Return the [x, y] coordinate for the center point of the cell that contains the specified text.  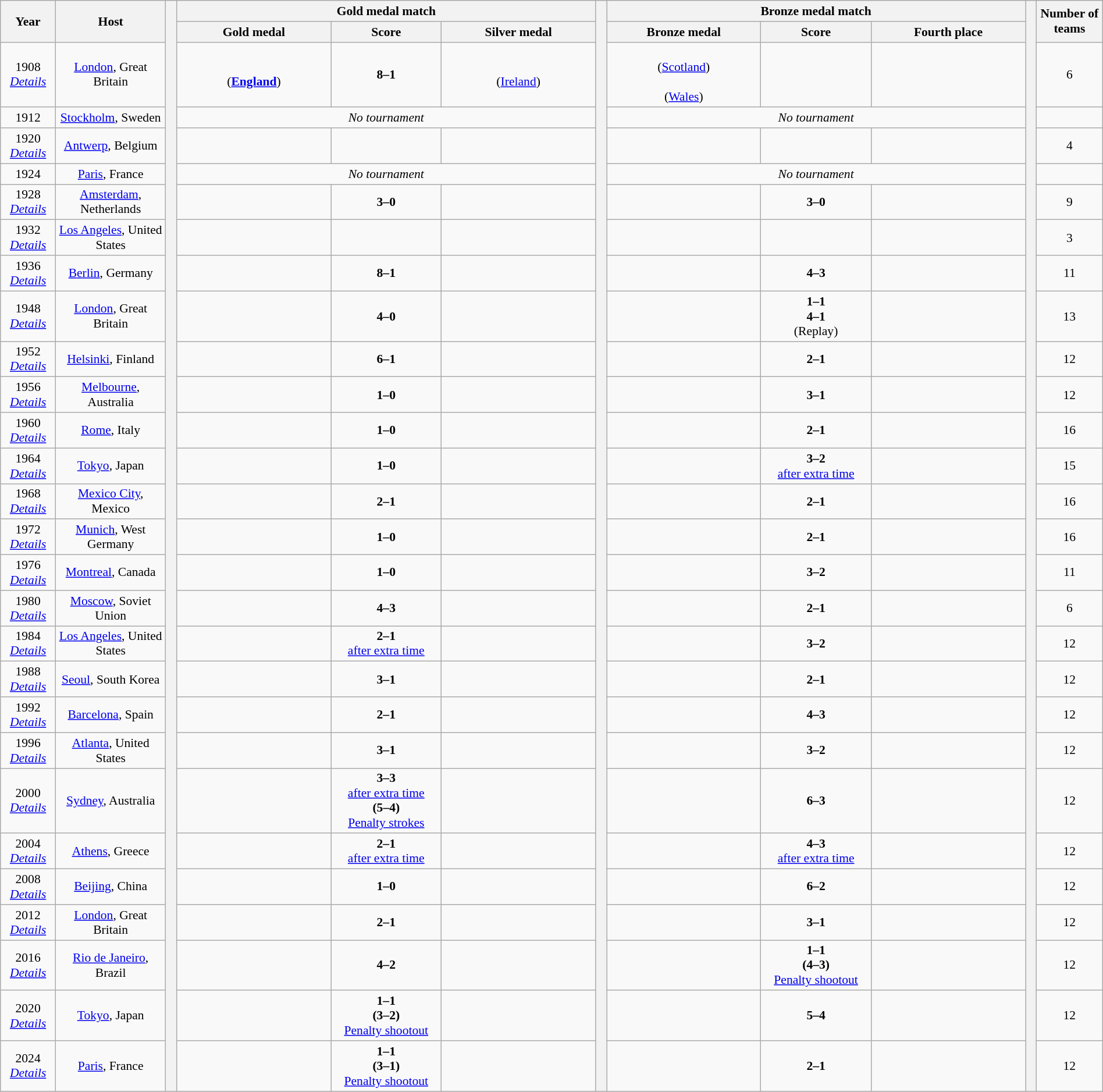
6–2 [816, 887]
Seoul, South Korea [111, 680]
1976 Details [28, 572]
4–3 after extra time [816, 852]
1968 Details [28, 501]
Silver medal [519, 32]
Munich, West Germany [111, 538]
Amsterdam, Netherlands [111, 202]
Mexico City, Mexico [111, 501]
2012 Details [28, 923]
3 [1069, 237]
Year [28, 21]
6–3 [816, 801]
Rome, Italy [111, 431]
1908 Details [28, 74]
1952 Details [28, 360]
2004 Details [28, 852]
1924 [28, 174]
1–1 4–1 (Replay) [816, 316]
2020 Details [28, 1016]
6–1 [386, 360]
1–1 (4–3) Penalty shootout [816, 966]
1–1 (3–2) Penalty shootout [386, 1016]
Bronze medal match [816, 11]
Athens, Greece [111, 852]
1936 Details [28, 273]
Barcelona, Spain [111, 714]
1980 Details [28, 609]
Antwerp, Belgium [111, 145]
Rio de Janeiro, Brazil [111, 966]
Melbourne, Australia [111, 394]
1912 [28, 118]
4–0 [386, 316]
3–3 after extra time (5–4) Penalty strokes [386, 801]
2000 Details [28, 801]
Stockholm, Sweden [111, 118]
Helsinki, Finland [111, 360]
2024 Details [28, 1066]
Moscow, Soviet Union [111, 609]
Beijing, China [111, 887]
5–4 [816, 1016]
1948 Details [28, 316]
Number of teams [1069, 21]
(Scotland) (Wales) [684, 74]
3–2 after extra time [816, 465]
Gold medal [254, 32]
13 [1069, 316]
1996 Details [28, 750]
Bronze medal [684, 32]
Host [111, 21]
4–2 [386, 966]
Montreal, Canada [111, 572]
9 [1069, 202]
1956 Details [28, 394]
Fourth place [948, 32]
(England) [254, 74]
Berlin, Germany [111, 273]
2008 Details [28, 887]
15 [1069, 465]
1964 Details [28, 465]
Sydney, Australia [111, 801]
4 [1069, 145]
1972 Details [28, 538]
1988 Details [28, 680]
(Ireland) [519, 74]
Atlanta, United States [111, 750]
1928 Details [28, 202]
Gold medal match [386, 11]
1920 Details [28, 145]
1960 Details [28, 431]
1932 Details [28, 237]
1992 Details [28, 714]
2016 Details [28, 966]
1–1 (3–1) Penalty shootout [386, 1066]
1984 Details [28, 643]
